Extract the (x, y) coordinate from the center of the cell holding the provided text.  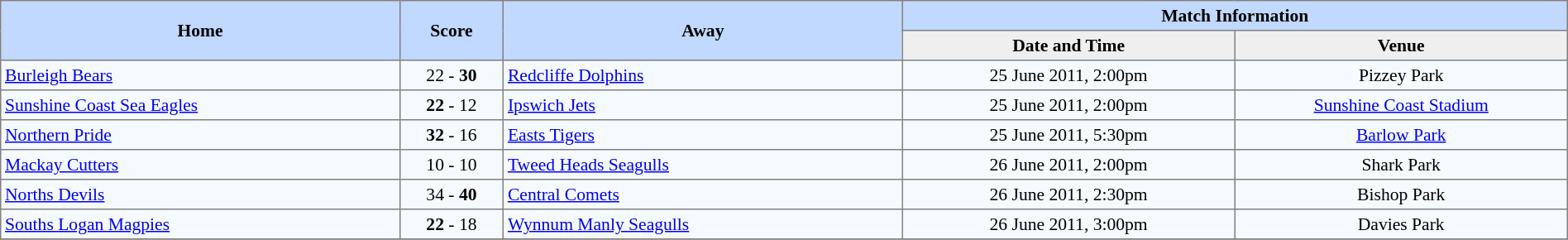
25 June 2011, 5:30pm (1068, 135)
Wynnum Manly Seagulls (703, 224)
Souths Logan Magpies (200, 224)
Sunshine Coast Stadium (1401, 105)
Northern Pride (200, 135)
Away (703, 31)
Barlow Park (1401, 135)
Easts Tigers (703, 135)
Bishop Park (1401, 194)
Redcliffe Dolphins (703, 75)
26 June 2011, 3:00pm (1068, 224)
Norths Devils (200, 194)
Mackay Cutters (200, 165)
Venue (1401, 46)
34 - 40 (452, 194)
32 - 16 (452, 135)
Home (200, 31)
Match Information (1235, 16)
26 June 2011, 2:30pm (1068, 194)
Davies Park (1401, 224)
Tweed Heads Seagulls (703, 165)
10 - 10 (452, 165)
Sunshine Coast Sea Eagles (200, 105)
Burleigh Bears (200, 75)
Shark Park (1401, 165)
Score (452, 31)
22 - 30 (452, 75)
22 - 18 (452, 224)
Central Comets (703, 194)
22 - 12 (452, 105)
Date and Time (1068, 46)
Pizzey Park (1401, 75)
26 June 2011, 2:00pm (1068, 165)
Ipswich Jets (703, 105)
